Capture the cell that displays the provided text and extract its [x, y] central coordinate. 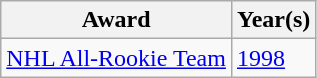
1998 [273, 58]
Award [116, 20]
NHL All-Rookie Team [116, 58]
Year(s) [273, 20]
